Output the (X, Y) coordinate of the center of the cell containing the given text.  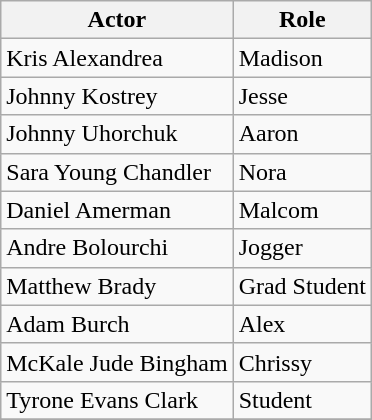
McKale Jude Bingham (117, 362)
Madison (302, 58)
Jogger (302, 248)
Nora (302, 172)
Daniel Amerman (117, 210)
Alex (302, 324)
Actor (117, 20)
Johnny Uhorchuk (117, 134)
Adam Burch (117, 324)
Tyrone Evans Clark (117, 400)
Sara Young Chandler (117, 172)
Kris Alexandrea (117, 58)
Grad Student (302, 286)
Chrissy (302, 362)
Malcom (302, 210)
Johnny Kostrey (117, 96)
Andre Bolourchi (117, 248)
Role (302, 20)
Jesse (302, 96)
Aaron (302, 134)
Student (302, 400)
Matthew Brady (117, 286)
